Scan for the cell matching the given text and deliver its (x, y) coordinate at center. 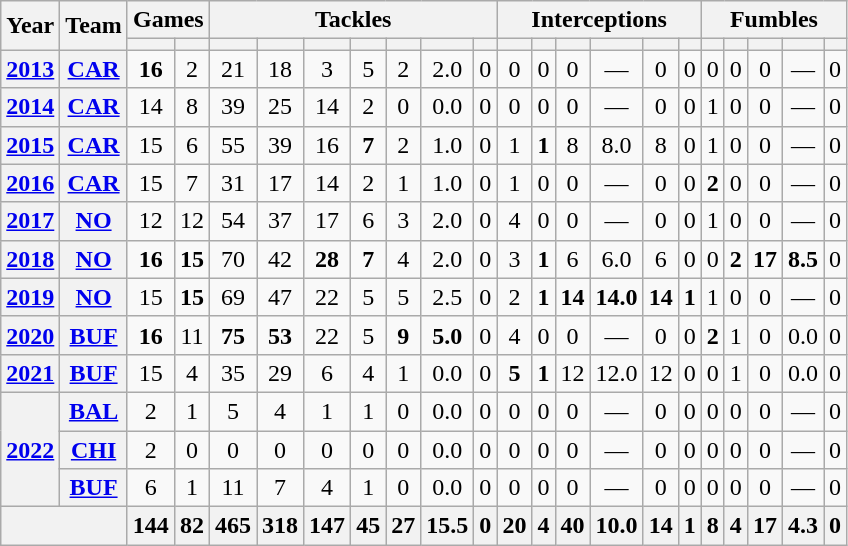
42 (280, 259)
CHI (94, 449)
Interceptions (599, 20)
18 (280, 69)
45 (368, 526)
25 (280, 107)
2.5 (448, 297)
9 (404, 335)
147 (328, 526)
15.5 (448, 526)
82 (192, 526)
2022 (30, 449)
31 (232, 183)
10.0 (616, 526)
2014 (30, 107)
69 (232, 297)
8.0 (616, 145)
47 (280, 297)
2017 (30, 221)
20 (514, 526)
Year (30, 26)
Team (94, 26)
53 (280, 335)
75 (232, 335)
70 (232, 259)
318 (280, 526)
2015 (30, 145)
4.3 (802, 526)
2016 (30, 183)
BAL (94, 411)
5.0 (448, 335)
27 (404, 526)
55 (232, 145)
Games (168, 20)
37 (280, 221)
40 (572, 526)
2020 (30, 335)
2021 (30, 373)
144 (150, 526)
Tackles (352, 20)
6.0 (616, 259)
14.0 (616, 297)
8.5 (802, 259)
2013 (30, 69)
12.0 (616, 373)
2019 (30, 297)
28 (328, 259)
29 (280, 373)
2018 (30, 259)
35 (232, 373)
21 (232, 69)
465 (232, 526)
Fumbles (774, 20)
54 (232, 221)
